Detect which cell encompasses the target text, then output its [x, y] center coordinate. 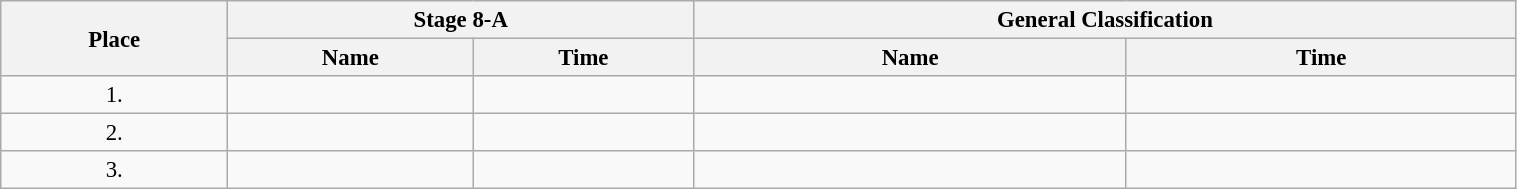
2. [114, 133]
3. [114, 170]
Stage 8-A [461, 20]
General Classification [1105, 20]
1. [114, 95]
Place [114, 38]
